Capture the cell that displays the provided text and extract its (x, y) central coordinate. 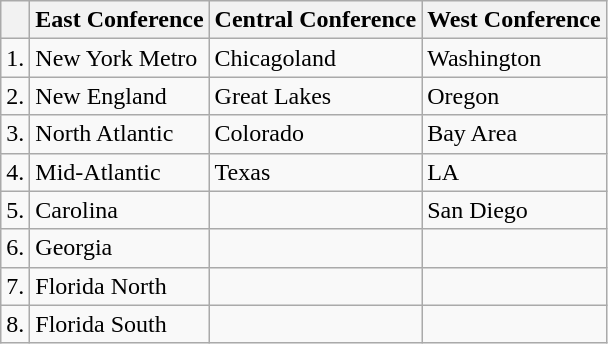
Carolina (120, 210)
Mid-Atlantic (120, 172)
New York Metro (120, 58)
West Conference (514, 20)
North Atlantic (120, 134)
San Diego (514, 210)
Great Lakes (316, 96)
Chicagoland (316, 58)
4. (16, 172)
5. (16, 210)
Bay Area (514, 134)
Texas (316, 172)
Florida North (120, 286)
7. (16, 286)
Oregon (514, 96)
LA (514, 172)
6. (16, 248)
1. (16, 58)
2. (16, 96)
Washington (514, 58)
East Conference (120, 20)
3. (16, 134)
Colorado (316, 134)
Georgia (120, 248)
New England (120, 96)
Florida South (120, 324)
8. (16, 324)
Central Conference (316, 20)
